Detect which cell encompasses the target text, then output its [x, y] center coordinate. 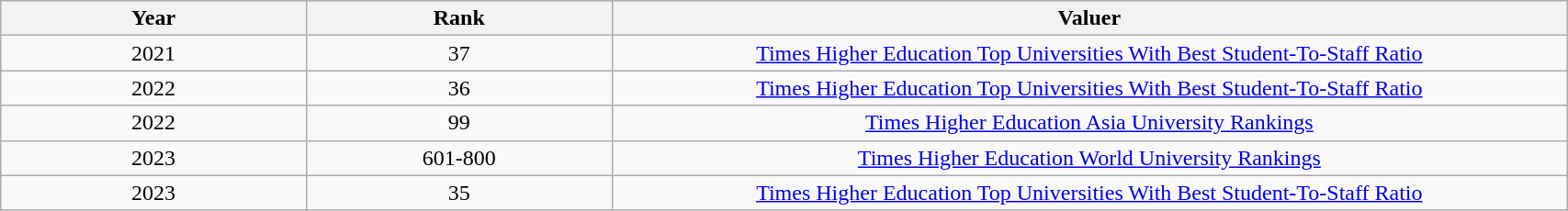
99 [459, 123]
Times Higher Education World University Rankings [1089, 158]
Times Higher Education Asia University Rankings [1089, 123]
37 [459, 53]
36 [459, 88]
601-800 [459, 158]
Rank [459, 18]
35 [459, 193]
2021 [154, 53]
Valuer [1089, 18]
Year [154, 18]
